For the text-containing cell, return its midpoint in (X, Y) coordinate format. 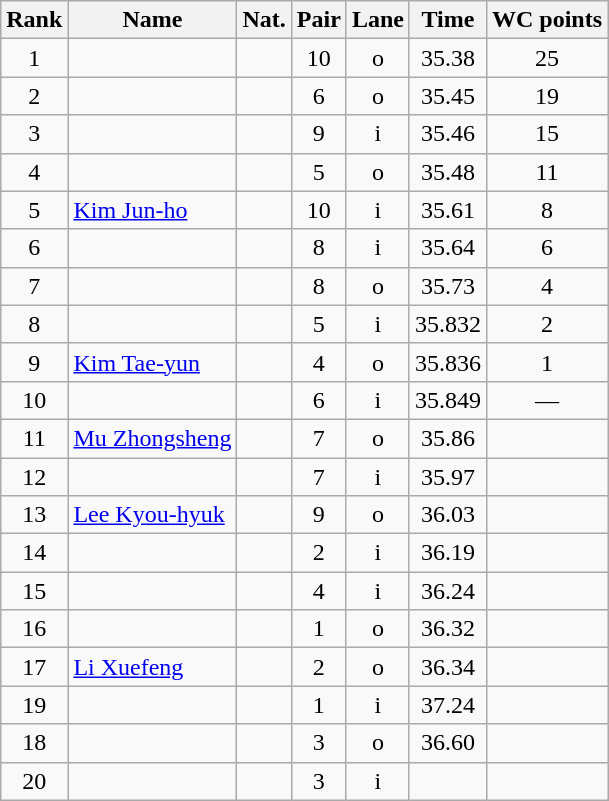
20 (34, 781)
WC points (546, 20)
36.24 (448, 591)
14 (34, 553)
17 (34, 667)
35.64 (448, 248)
Name (152, 20)
35.836 (448, 362)
16 (34, 629)
36.60 (448, 743)
Rank (34, 20)
36.34 (448, 667)
35.46 (448, 134)
36.32 (448, 629)
12 (34, 477)
35.73 (448, 286)
18 (34, 743)
36.03 (448, 515)
13 (34, 515)
35.849 (448, 400)
35.832 (448, 324)
36.19 (448, 553)
Nat. (264, 20)
Lee Kyou-hyuk (152, 515)
Li Xuefeng (152, 667)
Pair (318, 20)
35.61 (448, 210)
35.48 (448, 172)
35.86 (448, 438)
Kim Jun-ho (152, 210)
25 (546, 58)
Time (448, 20)
Lane (378, 20)
Kim Tae-yun (152, 362)
Mu Zhongsheng (152, 438)
35.97 (448, 477)
35.38 (448, 58)
— (546, 400)
37.24 (448, 705)
35.45 (448, 96)
